Output the [x, y] coordinate of the center of the cell containing the given text.  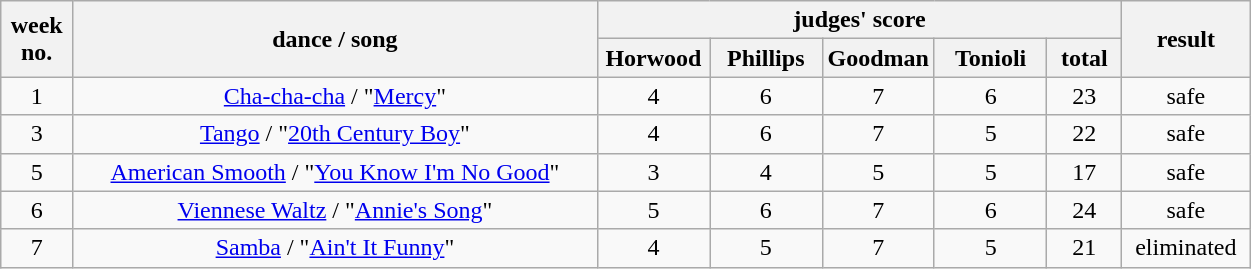
dance / song [336, 39]
Horwood [653, 58]
Cha-cha-cha / "Mercy" [336, 96]
result [1186, 39]
judges' score [860, 20]
Tonioli [990, 58]
Viennese Waltz / "Annie's Song" [336, 210]
21 [1084, 248]
Goodman [878, 58]
24 [1084, 210]
weekno. [37, 39]
23 [1084, 96]
1 [37, 96]
Phillips [766, 58]
eliminated [1186, 248]
Tango / "20th Century Boy" [336, 134]
22 [1084, 134]
Samba / "Ain't It Funny" [336, 248]
total [1084, 58]
17 [1084, 172]
American Smooth / "You Know I'm No Good" [336, 172]
